For the text-containing cell, return its midpoint in (X, Y) coordinate format. 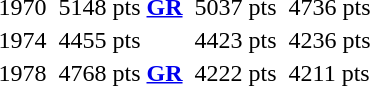
4455 pts (120, 40)
4423 pts (236, 40)
